Identify which cell holds the provided text, then report its [X, Y] central coordinate. 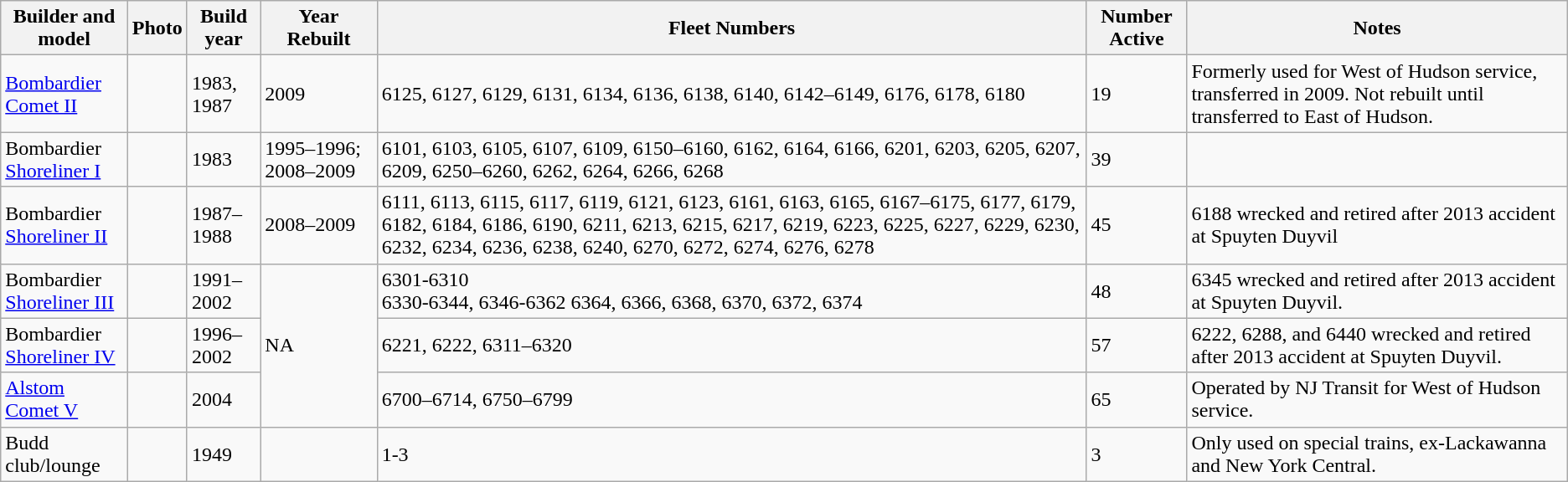
65 [1137, 400]
1995–1996; 2008–2009 [318, 159]
6188 wrecked and retired after 2013 accident at Spuyten Duyvil [1377, 225]
BombardierShoreliner I [64, 159]
6125, 6127, 6129, 6131, 6134, 6136, 6138, 6140, 6142–6149, 6176, 6178, 6180 [732, 94]
6221, 6222, 6311–6320 [732, 345]
Only used on special trains, ex-Lackawanna and New York Central. [1377, 454]
45 [1137, 225]
AlstomComet V [64, 400]
19 [1137, 94]
2009 [318, 94]
Year Rebuilt [318, 28]
6301-63106330-6344, 6346-6362 6364, 6366, 6368, 6370, 6372, 6374 [732, 291]
6345 wrecked and retired after 2013 accident at Spuyten Duyvil. [1377, 291]
1949 [223, 454]
39 [1137, 159]
BombardierShoreliner II [64, 225]
2004 [223, 400]
Builder and model [64, 28]
1987–1988 [223, 225]
Fleet Numbers [732, 28]
NA [318, 345]
Budd club/lounge [64, 454]
BombardierComet II [64, 94]
Number Active [1137, 28]
BombardierShoreliner III [64, 291]
Buildyear [223, 28]
1991–2002 [223, 291]
1996–2002 [223, 345]
1983, 1987 [223, 94]
6101, 6103, 6105, 6107, 6109, 6150–6160, 6162, 6164, 6166, 6201, 6203, 6205, 6207, 6209, 6250–6260, 6262, 6264, 6266, 6268 [732, 159]
BombardierShoreliner IV [64, 345]
6222, 6288, and 6440 wrecked and retired after 2013 accident at Spuyten Duyvil. [1377, 345]
3 [1137, 454]
57 [1137, 345]
2008–2009 [318, 225]
Notes [1377, 28]
Photo [157, 28]
1983 [223, 159]
Operated by NJ Transit for West of Hudson service. [1377, 400]
48 [1137, 291]
1-3 [732, 454]
6700–6714, 6750–6799 [732, 400]
Formerly used for West of Hudson service, transferred in 2009. Not rebuilt until transferred to East of Hudson. [1377, 94]
